For the text-containing cell, return its midpoint in (x, y) coordinate format. 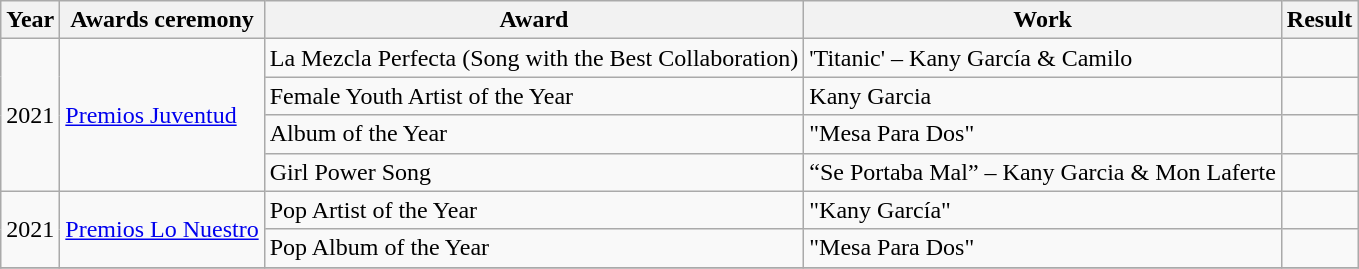
Premios Lo Nuestro (162, 229)
Girl Power Song (534, 172)
"Kany García" (1043, 210)
Awards ceremony (162, 20)
Year (30, 20)
Album of the Year (534, 134)
“Se Portaba Mal” – Kany Garcia & Mon Laferte (1043, 172)
Pop Artist of the Year (534, 210)
Pop Album of the Year (534, 248)
Work (1043, 20)
Premios Juventud (162, 115)
Female Youth Artist of the Year (534, 96)
Kany Garcia (1043, 96)
Award (534, 20)
La Mezcla Perfecta (Song with the Best Collaboration) (534, 58)
Result (1319, 20)
'Titanic' – Kany García & Camilo (1043, 58)
